Determine the [x, y] coordinate at the center of the cell enclosing the given text.  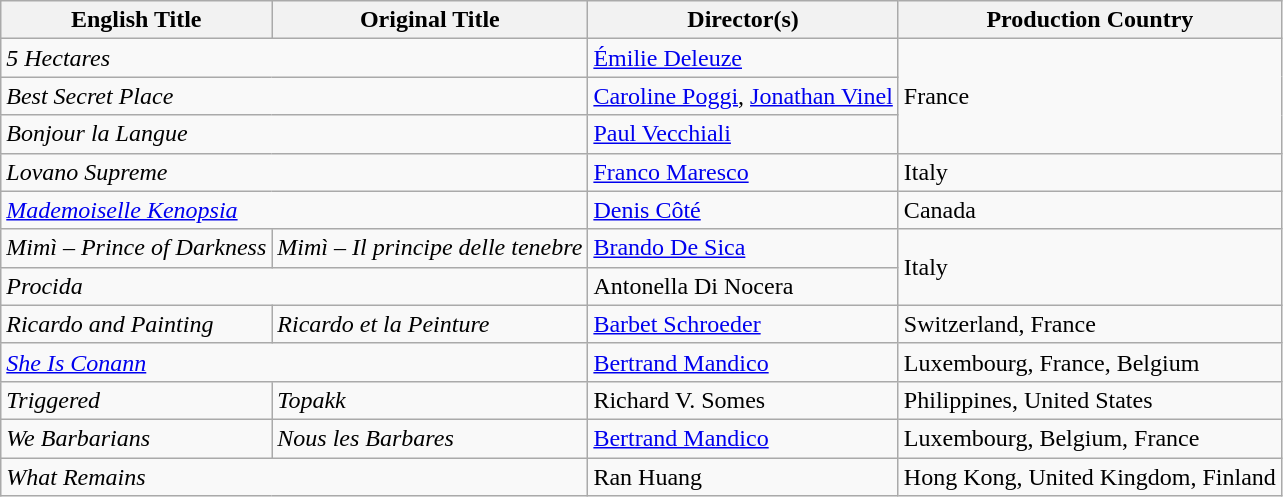
Nous les Barbares [430, 438]
Bonjour la Langue [294, 134]
5 Hectares [294, 58]
Mimì – Prince of Darkness [136, 248]
Ran Huang [743, 477]
Mademoiselle Kenopsia [294, 210]
Director(s) [743, 20]
France [1090, 96]
Caroline Poggi, Jonathan Vinel [743, 96]
Antonella Di Nocera [743, 286]
Production Country [1090, 20]
Switzerland, France [1090, 324]
Paul Vecchiali [743, 134]
Ricardo and Painting [136, 324]
Procida [294, 286]
What Remains [294, 477]
Original Title [430, 20]
Franco Maresco [743, 172]
Émilie Deleuze [743, 58]
Philippines, United States [1090, 400]
English Title [136, 20]
Triggered [136, 400]
She Is Conann [294, 362]
Hong Kong, United Kingdom, Finland [1090, 477]
Denis Côté [743, 210]
Ricardo et la Peinture [430, 324]
Luxembourg, France, Belgium [1090, 362]
Mimì – Il principe delle tenebre [430, 248]
Luxembourg, Belgium, France [1090, 438]
Barbet Schroeder [743, 324]
Best Secret Place [294, 96]
Canada [1090, 210]
Brando De Sica [743, 248]
Richard V. Somes [743, 400]
Topakk [430, 400]
Lovano Supreme [294, 172]
We Barbarians [136, 438]
